Capture the cell that displays the provided text and extract its [X, Y] central coordinate. 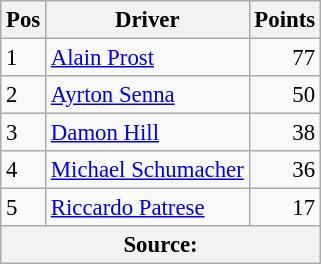
4 [24, 170]
Michael Schumacher [148, 170]
Alain Prost [148, 58]
Riccardo Patrese [148, 208]
17 [284, 208]
5 [24, 208]
1 [24, 58]
Pos [24, 20]
Source: [161, 245]
77 [284, 58]
36 [284, 170]
38 [284, 133]
Driver [148, 20]
3 [24, 133]
Damon Hill [148, 133]
Ayrton Senna [148, 95]
Points [284, 20]
2 [24, 95]
50 [284, 95]
